For the text-containing cell, return its midpoint in (X, Y) coordinate format. 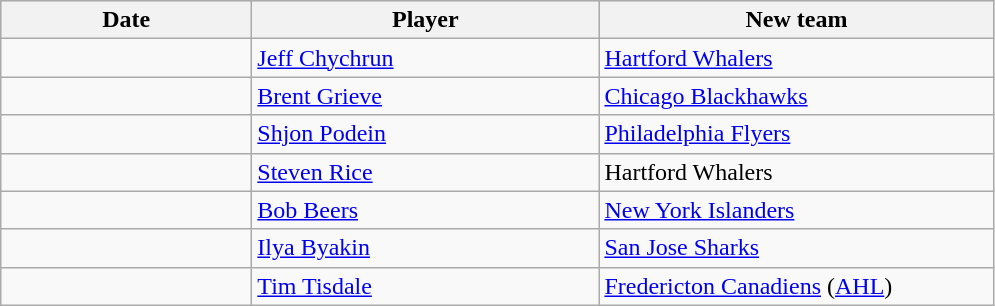
Shjon Podein (426, 134)
Tim Tisdale (426, 286)
Player (426, 20)
Brent Grieve (426, 96)
Fredericton Canadiens (AHL) (796, 286)
Jeff Chychrun (426, 58)
New team (796, 20)
Chicago Blackhawks (796, 96)
San Jose Sharks (796, 248)
New York Islanders (796, 210)
Date (126, 20)
Philadelphia Flyers (796, 134)
Bob Beers (426, 210)
Ilya Byakin (426, 248)
Steven Rice (426, 172)
